Capture the cell that displays the provided text and extract its (X, Y) central coordinate. 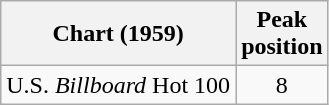
8 (282, 85)
U.S. Billboard Hot 100 (118, 85)
Chart (1959) (118, 34)
Peakposition (282, 34)
